Return the (x, y) coordinate for the center point of the cell that contains the specified text.  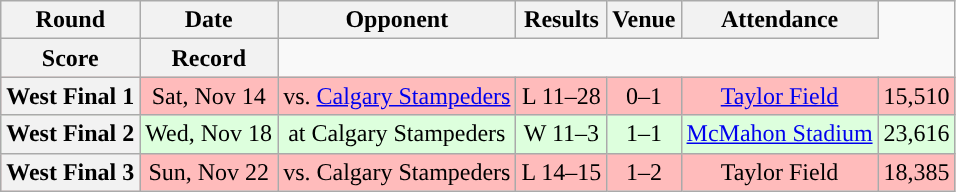
0–1 (644, 96)
L 11–28 (562, 96)
1–2 (644, 172)
Date (209, 20)
McMahon Stadium (780, 134)
at Calgary Stampeders (397, 134)
23,616 (916, 134)
W 11–3 (562, 134)
West Final 3 (70, 172)
Attendance (780, 20)
Venue (644, 20)
Sat, Nov 14 (209, 96)
1–1 (644, 134)
L 14–15 (562, 172)
Results (562, 20)
West Final 1 (70, 96)
West Final 2 (70, 134)
Record (209, 58)
15,510 (916, 96)
Round (70, 20)
Opponent (397, 20)
Sun, Nov 22 (209, 172)
Score (70, 58)
Wed, Nov 18 (209, 134)
18,385 (916, 172)
